Identify which cell holds the provided text, then report its [X, Y] central coordinate. 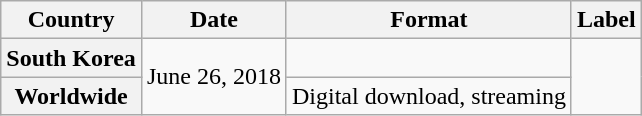
Country [72, 20]
Digital download, streaming [428, 96]
Worldwide [72, 96]
Format [428, 20]
Label [606, 20]
South Korea [72, 58]
Date [214, 20]
June 26, 2018 [214, 77]
